Output the (x, y) coordinate of the center of the cell containing the given text.  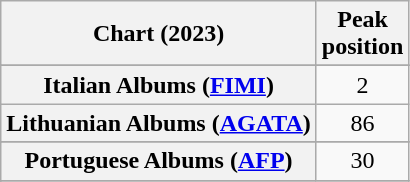
2 (362, 85)
30 (362, 161)
86 (362, 123)
Italian Albums (FIMI) (159, 85)
Lithuanian Albums (AGATA) (159, 123)
Peakposition (362, 34)
Chart (2023) (159, 34)
Portuguese Albums (AFP) (159, 161)
